Detect which cell encompasses the target text, then output its [X, Y] center coordinate. 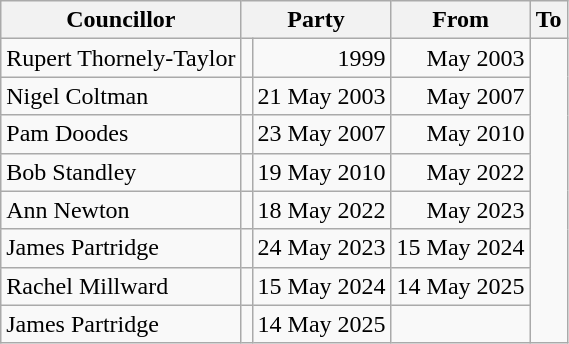
May 2007 [460, 96]
Pam Doodes [121, 134]
Ann Newton [121, 210]
Nigel Coltman [121, 96]
Bob Standley [121, 172]
From [460, 20]
1999 [322, 58]
May 2003 [460, 58]
Councillor [121, 20]
23 May 2007 [322, 134]
Rachel Millward [121, 286]
24 May 2023 [322, 248]
21 May 2003 [322, 96]
Rupert Thornely-Taylor [121, 58]
Party [316, 20]
May 2023 [460, 210]
May 2022 [460, 172]
To [548, 20]
May 2010 [460, 134]
19 May 2010 [322, 172]
18 May 2022 [322, 210]
